Pinpoint the cell where the given text exists, returning its [x, y] midpoint coordinate. 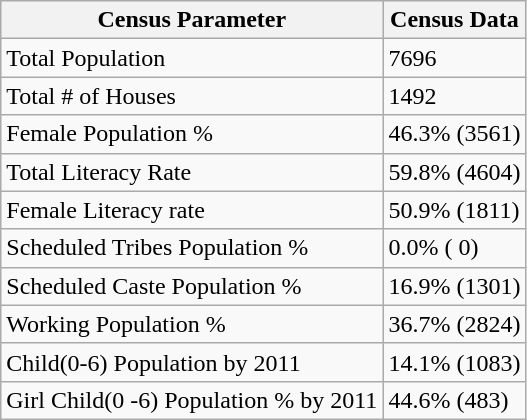
50.9% (1811) [454, 210]
14.1% (1083) [454, 362]
59.8% (4604) [454, 172]
Census Data [454, 20]
Child(0-6) Population by 2011 [192, 362]
Total Population [192, 58]
Working Population % [192, 324]
Total Literacy Rate [192, 172]
7696 [454, 58]
Scheduled Caste Population % [192, 286]
16.9% (1301) [454, 286]
Census Parameter [192, 20]
Female Literacy rate [192, 210]
44.6% (483) [454, 400]
Total # of Houses [192, 96]
Scheduled Tribes Population % [192, 248]
Female Population % [192, 134]
1492 [454, 96]
46.3% (3561) [454, 134]
Girl Child(0 -6) Population % by 2011 [192, 400]
0.0% ( 0) [454, 248]
36.7% (2824) [454, 324]
